Provide the [X, Y] coordinate of the cell's center where the given text is located.  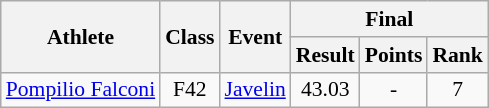
Class [190, 36]
7 [458, 90]
Points [394, 55]
Javelin [256, 90]
Pompilio Falconi [80, 90]
- [394, 90]
F42 [190, 90]
Athlete [80, 36]
43.03 [326, 90]
Rank [458, 55]
Result [326, 55]
Final [390, 19]
Event [256, 36]
